Pinpoint the cell where the given text exists, returning its [X, Y] midpoint coordinate. 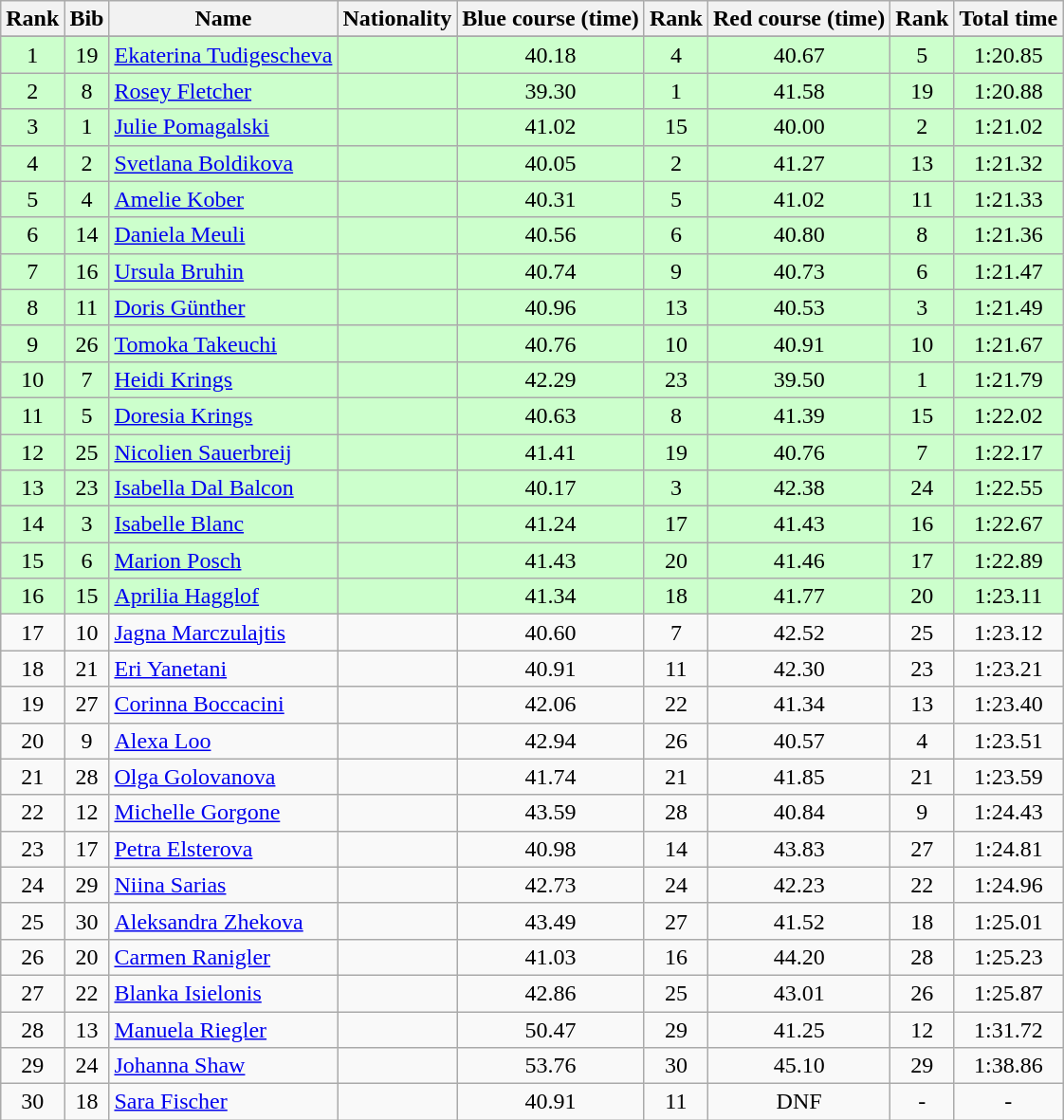
41.46 [798, 560]
1:21.32 [1009, 163]
Heidi Krings [224, 379]
1:24.43 [1009, 813]
41.24 [551, 524]
Alexa Loo [224, 741]
Ekaterina Tudigescheva [224, 55]
Julie Pomagalski [224, 127]
1:22.55 [1009, 488]
43.49 [551, 921]
42.38 [798, 488]
Rosey Fletcher [224, 91]
40.74 [551, 271]
53.76 [551, 1066]
1:38.86 [1009, 1066]
Isabella Dal Balcon [224, 488]
1:23.40 [1009, 705]
40.63 [551, 415]
41.77 [798, 597]
45.10 [798, 1066]
41.41 [551, 452]
1:20.85 [1009, 55]
41.03 [551, 957]
40.84 [798, 813]
1:21.02 [1009, 127]
Daniela Meuli [224, 235]
1:23.11 [1009, 597]
40.67 [798, 55]
42.30 [798, 669]
39.30 [551, 91]
40.73 [798, 271]
Jagna Marczulajtis [224, 633]
40.53 [798, 307]
1:25.23 [1009, 957]
Aprilia Hagglof [224, 597]
1:25.01 [1009, 921]
Blue course (time) [551, 19]
40.96 [551, 307]
1:20.88 [1009, 91]
Blanka Isielonis [224, 993]
40.98 [551, 849]
40.18 [551, 55]
1:25.87 [1009, 993]
41.52 [798, 921]
1:23.12 [1009, 633]
40.05 [551, 163]
39.50 [798, 379]
Bib [87, 19]
42.06 [551, 705]
41.39 [798, 415]
Eri Yanetani [224, 669]
1:23.21 [1009, 669]
1:21.79 [1009, 379]
DNF [798, 1102]
1:24.96 [1009, 885]
Red course (time) [798, 19]
Sara Fischer [224, 1102]
Corinna Boccacini [224, 705]
1:21.49 [1009, 307]
Doris Günther [224, 307]
Carmen Ranigler [224, 957]
1:21.67 [1009, 343]
41.58 [798, 91]
Johanna Shaw [224, 1066]
43.59 [551, 813]
43.83 [798, 849]
Petra Elsterova [224, 849]
Michelle Gorgone [224, 813]
Doresia Krings [224, 415]
40.56 [551, 235]
42.29 [551, 379]
40.00 [798, 127]
Amelie Kober [224, 199]
1:21.47 [1009, 271]
Aleksandra Zhekova [224, 921]
40.60 [551, 633]
Tomoka Takeuchi [224, 343]
43.01 [798, 993]
Olga Golovanova [224, 777]
1:23.59 [1009, 777]
42.86 [551, 993]
Niina Sarias [224, 885]
42.73 [551, 885]
Name [224, 19]
41.25 [798, 1029]
42.94 [551, 741]
Total time [1009, 19]
Isabelle Blanc [224, 524]
41.27 [798, 163]
1:23.51 [1009, 741]
1:22.89 [1009, 560]
41.85 [798, 777]
1:21.36 [1009, 235]
44.20 [798, 957]
Nicolien Sauerbreij [224, 452]
40.80 [798, 235]
40.31 [551, 199]
40.57 [798, 741]
Marion Posch [224, 560]
1:22.02 [1009, 415]
1:21.33 [1009, 199]
Nationality [397, 19]
Ursula Bruhin [224, 271]
Svetlana Boldikova [224, 163]
Manuela Riegler [224, 1029]
1:31.72 [1009, 1029]
1:22.17 [1009, 452]
50.47 [551, 1029]
40.17 [551, 488]
42.52 [798, 633]
42.23 [798, 885]
1:22.67 [1009, 524]
1:24.81 [1009, 849]
41.74 [551, 777]
